Identify which cell holds the provided text, then report its (X, Y) central coordinate. 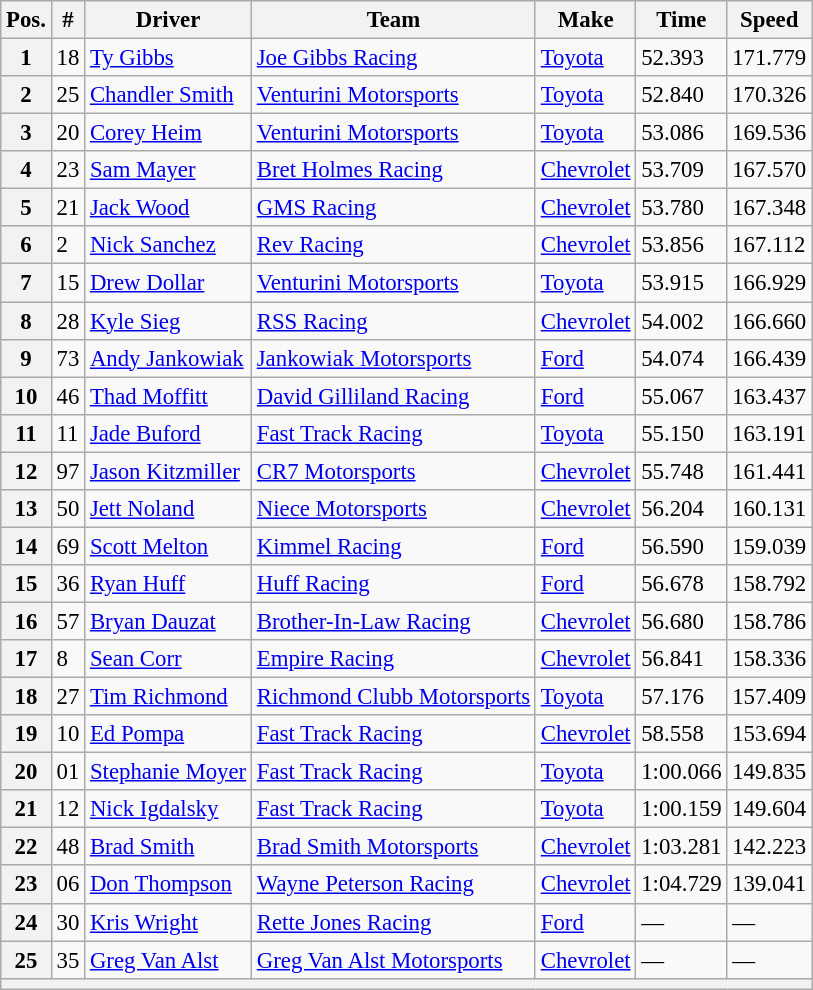
Ed Pompa (168, 734)
06 (68, 885)
19 (26, 734)
Corey Heim (168, 133)
166.660 (770, 321)
Jason Kitzmiller (168, 471)
9 (26, 358)
160.131 (770, 509)
Pos. (26, 20)
69 (68, 546)
28 (68, 321)
Andy Jankowiak (168, 358)
Time (682, 20)
53.086 (682, 133)
52.840 (682, 95)
30 (68, 922)
35 (68, 960)
Richmond Clubb Motorsports (393, 697)
Kris Wright (168, 922)
Rev Racing (393, 245)
1:00.159 (682, 809)
22 (26, 847)
Nick Igdalsky (168, 809)
Team (393, 20)
Tim Richmond (168, 697)
Kyle Sieg (168, 321)
Joe Gibbs Racing (393, 58)
1:04.729 (682, 885)
166.439 (770, 358)
58.558 (682, 734)
Empire Racing (393, 659)
36 (68, 584)
GMS Racing (393, 208)
Thad Moffitt (168, 396)
56.678 (682, 584)
Ty Gibbs (168, 58)
54.074 (682, 358)
50 (68, 509)
5 (26, 208)
Rette Jones Racing (393, 922)
55.150 (682, 433)
158.336 (770, 659)
55.748 (682, 471)
Brad Smith (168, 847)
53.915 (682, 283)
Don Thompson (168, 885)
Nick Sanchez (168, 245)
167.112 (770, 245)
55.067 (682, 396)
27 (68, 697)
Bryan Dauzat (168, 621)
Niece Motorsports (393, 509)
53.856 (682, 245)
Greg Van Alst (168, 960)
David Gilliland Racing (393, 396)
56.204 (682, 509)
Wayne Peterson Racing (393, 885)
Sean Corr (168, 659)
97 (68, 471)
170.326 (770, 95)
46 (68, 396)
Jack Wood (168, 208)
3 (26, 133)
Brother-In-Law Racing (393, 621)
163.437 (770, 396)
Make (585, 20)
1:00.066 (682, 772)
Kimmel Racing (393, 546)
163.191 (770, 433)
Brad Smith Motorsports (393, 847)
Chandler Smith (168, 95)
6 (26, 245)
CR7 Motorsports (393, 471)
Jade Buford (168, 433)
53.709 (682, 170)
56.680 (682, 621)
RSS Racing (393, 321)
Driver (168, 20)
157.409 (770, 697)
Drew Dollar (168, 283)
166.929 (770, 283)
14 (26, 546)
149.835 (770, 772)
52.393 (682, 58)
159.039 (770, 546)
54.002 (682, 321)
13 (26, 509)
149.604 (770, 809)
17 (26, 659)
56.590 (682, 546)
73 (68, 358)
139.041 (770, 885)
1 (26, 58)
7 (26, 283)
48 (68, 847)
# (68, 20)
Greg Van Alst Motorsports (393, 960)
Stephanie Moyer (168, 772)
57.176 (682, 697)
56.841 (682, 659)
Huff Racing (393, 584)
16 (26, 621)
158.786 (770, 621)
01 (68, 772)
Scott Melton (168, 546)
153.694 (770, 734)
4 (26, 170)
Sam Mayer (168, 170)
169.536 (770, 133)
171.779 (770, 58)
1:03.281 (682, 847)
167.348 (770, 208)
24 (26, 922)
161.441 (770, 471)
Jankowiak Motorsports (393, 358)
53.780 (682, 208)
Speed (770, 20)
Ryan Huff (168, 584)
167.570 (770, 170)
Bret Holmes Racing (393, 170)
57 (68, 621)
158.792 (770, 584)
142.223 (770, 847)
Jett Noland (168, 509)
